Return the [X, Y] coordinate for the center point of the cell that contains the specified text.  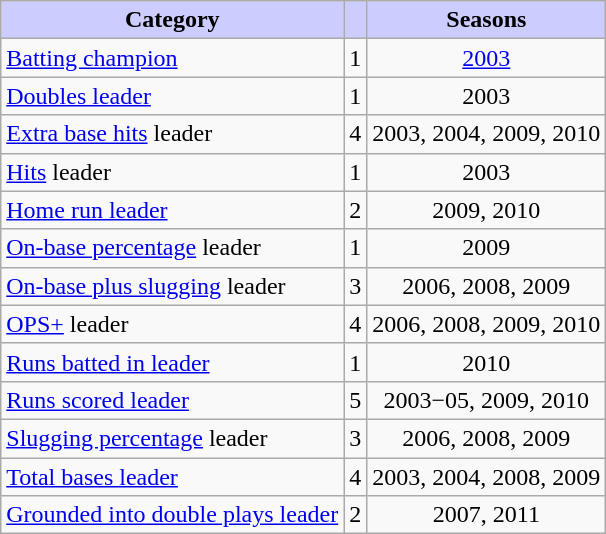
Hits leader [172, 172]
Total bases leader [172, 477]
On-base plus slugging leader [172, 286]
Runs batted in leader [172, 362]
Seasons [486, 20]
2009, 2010 [486, 210]
2009 [486, 248]
5 [356, 400]
2003, 2004, 2009, 2010 [486, 134]
On-base percentage leader [172, 248]
Batting champion [172, 58]
OPS+ leader [172, 324]
Home run leader [172, 210]
2003−05, 2009, 2010 [486, 400]
Slugging percentage leader [172, 438]
2010 [486, 362]
2007, 2011 [486, 515]
Runs scored leader [172, 400]
Doubles leader [172, 96]
2006, 2008, 2009, 2010 [486, 324]
2003, 2004, 2008, 2009 [486, 477]
Extra base hits leader [172, 134]
Grounded into double plays leader [172, 515]
Category [172, 20]
